Extract the (x, y) coordinate from the center of the cell holding the provided text.  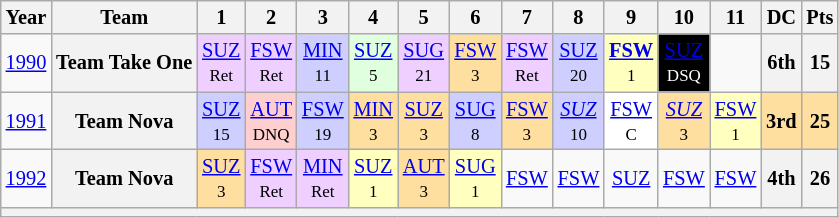
MIN3 (374, 121)
Year (26, 17)
MINRet (323, 178)
Team (124, 17)
2 (271, 17)
SUZDSQ (684, 63)
SUZ1 (374, 178)
FSW19 (323, 121)
15 (820, 63)
SUZ5 (374, 63)
3rd (781, 121)
10 (684, 17)
AUTDNQ (271, 121)
9 (631, 17)
SUZ (631, 178)
MIN11 (323, 63)
1991 (26, 121)
SUZ20 (579, 63)
SUG1 (475, 178)
26 (820, 178)
25 (820, 121)
DC (781, 17)
3 (323, 17)
AUT3 (424, 178)
SUZ15 (221, 121)
11 (736, 17)
SUZ10 (579, 121)
8 (579, 17)
FSWC (631, 121)
1990 (26, 63)
4 (374, 17)
6th (781, 63)
SUG21 (424, 63)
SUG8 (475, 121)
SUZRet (221, 63)
4th (781, 178)
7 (527, 17)
Pts (820, 17)
1992 (26, 178)
5 (424, 17)
6 (475, 17)
Team Take One (124, 63)
1 (221, 17)
